Identify which cell holds the provided text, then report its [x, y] central coordinate. 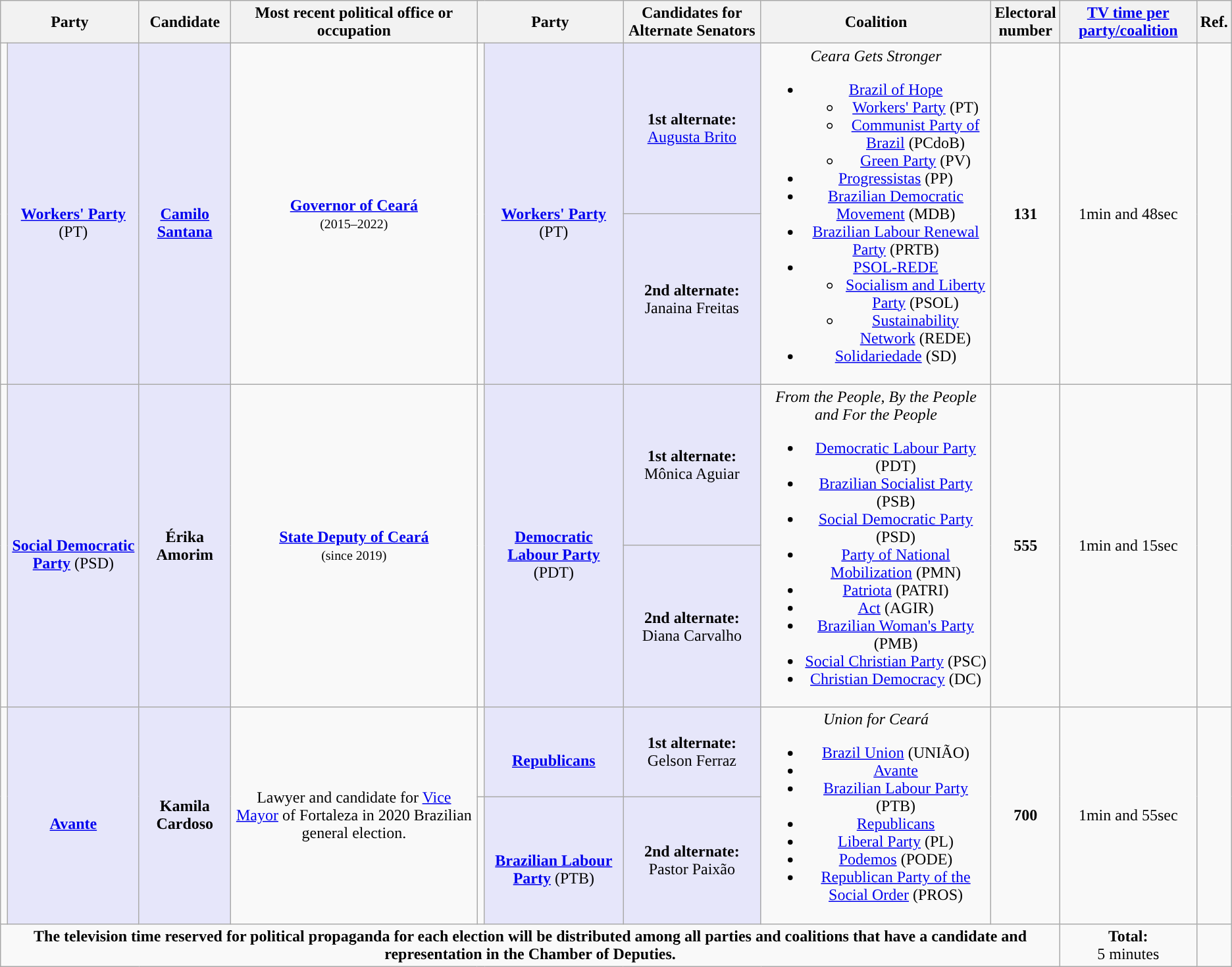
Avante [74, 816]
1min and 15sec [1128, 546]
Electoralnumber [1025, 22]
2nd alternate:Janaina Freitas [692, 299]
Governor of Ceará(2015–2022) [354, 214]
Coalition [876, 22]
1min and 55sec [1128, 816]
700 [1025, 816]
Democratic Labour Party (PDT) [553, 546]
Republicans [553, 752]
Candidate [185, 22]
Camilo Santana [185, 214]
2nd alternate:Pastor Paixão [692, 860]
Lawyer and candidate for Vice Mayor of Fortaleza in 2020 Brazilian general election. [354, 816]
Most recent political office or occupation [354, 22]
State Deputy of Ceará(since 2019) [354, 546]
Brazilian Labour Party (PTB) [553, 860]
555 [1025, 546]
Candidates for Alternate Senators [692, 22]
1st alternate:Gelson Ferraz [692, 752]
Total:5 minutes [1128, 945]
131 [1025, 214]
Ref. [1214, 22]
2nd alternate:Diana Carvalho [692, 626]
Kamila Cardoso [185, 816]
Social Democratic Party (PSD) [74, 546]
Érika Amorim [185, 546]
1st alternate:Mônica Aguiar [692, 465]
1min and 48sec [1128, 214]
1st alternate:Augusta Brito [692, 129]
TV time per party/coalition [1128, 22]
